Identify which cell holds the provided text, then report its [X, Y] central coordinate. 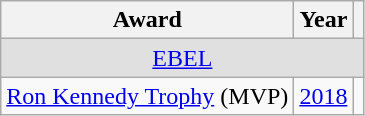
2018 [324, 96]
Ron Kennedy Trophy (MVP) [148, 96]
Year [324, 20]
EBEL [182, 58]
Award [148, 20]
